Output the [X, Y] coordinate of the center of the cell containing the given text.  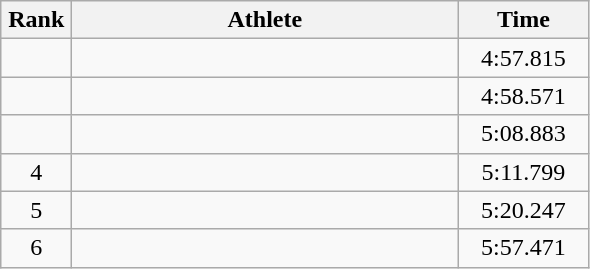
Time [524, 20]
4:57.815 [524, 58]
6 [36, 248]
5:57.471 [524, 248]
5:08.883 [524, 134]
Athlete [265, 20]
5:11.799 [524, 172]
5:20.247 [524, 210]
4:58.571 [524, 96]
4 [36, 172]
Rank [36, 20]
5 [36, 210]
